Capture the cell that displays the provided text and extract its [X, Y] central coordinate. 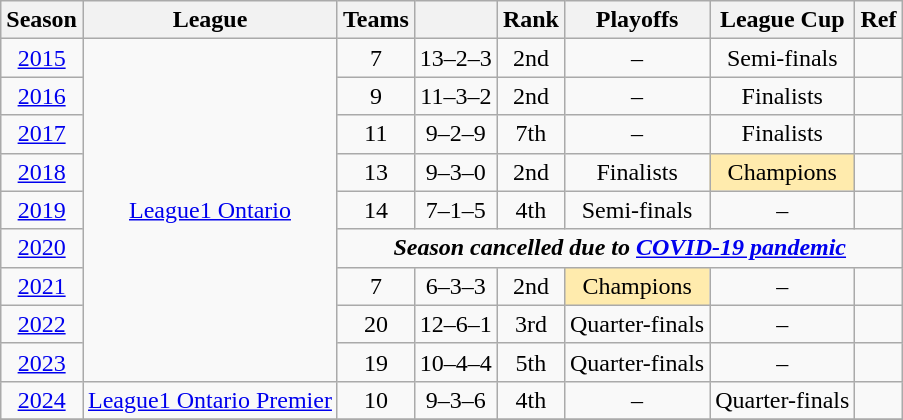
Season cancelled due to COVID-19 pandemic [619, 248]
2015 [42, 58]
14 [376, 210]
9–3–6 [456, 400]
13–2–3 [456, 58]
Season [42, 20]
9 [376, 96]
11–3–2 [456, 96]
Playoffs [636, 20]
2017 [42, 134]
2018 [42, 172]
3rd [530, 324]
Rank [530, 20]
2023 [42, 362]
12–6–1 [456, 324]
20 [376, 324]
13 [376, 172]
7–1–5 [456, 210]
2022 [42, 324]
6–3–3 [456, 286]
League [210, 20]
5th [530, 362]
10 [376, 400]
19 [376, 362]
League1 Ontario [210, 210]
9–2–9 [456, 134]
2016 [42, 96]
League1 Ontario Premier [210, 400]
League Cup [782, 20]
Teams [376, 20]
2019 [42, 210]
11 [376, 134]
7th [530, 134]
2024 [42, 400]
9–3–0 [456, 172]
2020 [42, 248]
Ref [878, 20]
10–4–4 [456, 362]
2021 [42, 286]
